Scan for the cell matching the given text and deliver its (X, Y) coordinate at center. 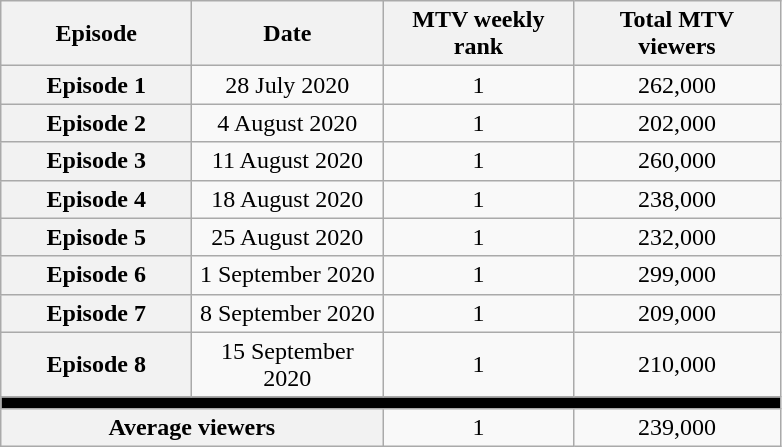
238,000 (677, 199)
11 August 2020 (288, 161)
8 September 2020 (288, 313)
202,000 (677, 123)
25 August 2020 (288, 237)
Episode 2 (96, 123)
15 September 2020 (288, 364)
Episode 3 (96, 161)
262,000 (677, 85)
260,000 (677, 161)
4 August 2020 (288, 123)
299,000 (677, 275)
Total MTV viewers (677, 34)
28 July 2020 (288, 85)
210,000 (677, 364)
Episode 6 (96, 275)
209,000 (677, 313)
Episode 4 (96, 199)
232,000 (677, 237)
Episode (96, 34)
Episode 1 (96, 85)
Date (288, 34)
18 August 2020 (288, 199)
1 September 2020 (288, 275)
Average viewers (192, 427)
239,000 (677, 427)
MTV weekly rank (478, 34)
Episode 8 (96, 364)
Episode 5 (96, 237)
Episode 7 (96, 313)
